Detect which cell encompasses the target text, then output its [X, Y] center coordinate. 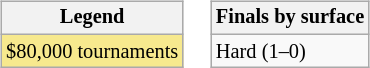
Finals by surface [290, 18]
Hard (1–0) [290, 51]
Legend [92, 18]
$80,000 tournaments [92, 51]
